Identify which cell holds the provided text, then report its [X, Y] central coordinate. 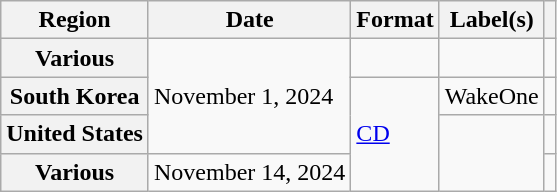
November 14, 2024 [249, 172]
Format [395, 20]
November 1, 2024 [249, 96]
Label(s) [492, 20]
CD [395, 134]
United States [75, 134]
WakeOne [492, 96]
South Korea [75, 96]
Region [75, 20]
Date [249, 20]
